From the cell containing the given text, extract its center point as [X, Y] coordinate. 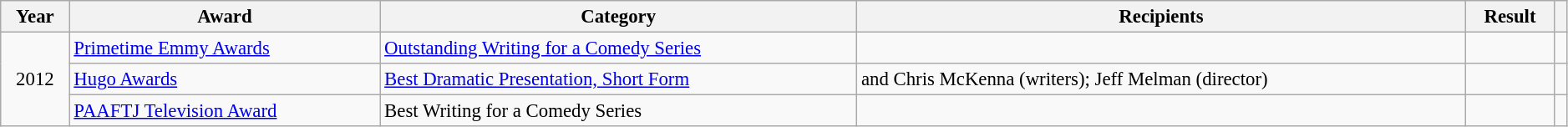
Year [35, 17]
Award [225, 17]
Outstanding Writing for a Comedy Series [618, 48]
Best Dramatic Presentation, Short Form [618, 79]
Recipients [1161, 17]
Hugo Awards [225, 79]
and Chris McKenna (writers); Jeff Melman (director) [1161, 79]
Result [1510, 17]
PAAFTJ Television Award [225, 111]
Primetime Emmy Awards [225, 48]
2012 [35, 80]
Best Writing for a Comedy Series [618, 111]
Category [618, 17]
